Search for the cell housing the specified text and yield its (X, Y) center coordinate. 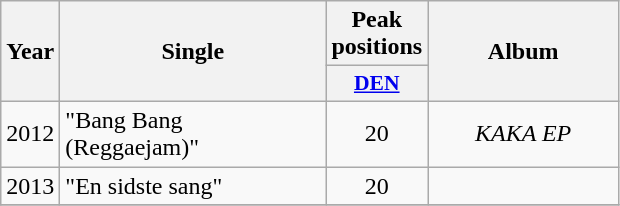
Year (30, 52)
"Bang Bang (Reggaejam)" (193, 134)
DEN (377, 84)
Peak positions (377, 34)
Album (524, 52)
2012 (30, 134)
KAKA EP (524, 134)
2013 (30, 185)
Single (193, 52)
"En sidste sang" (193, 185)
